Detect which cell encompasses the target text, then output its (x, y) center coordinate. 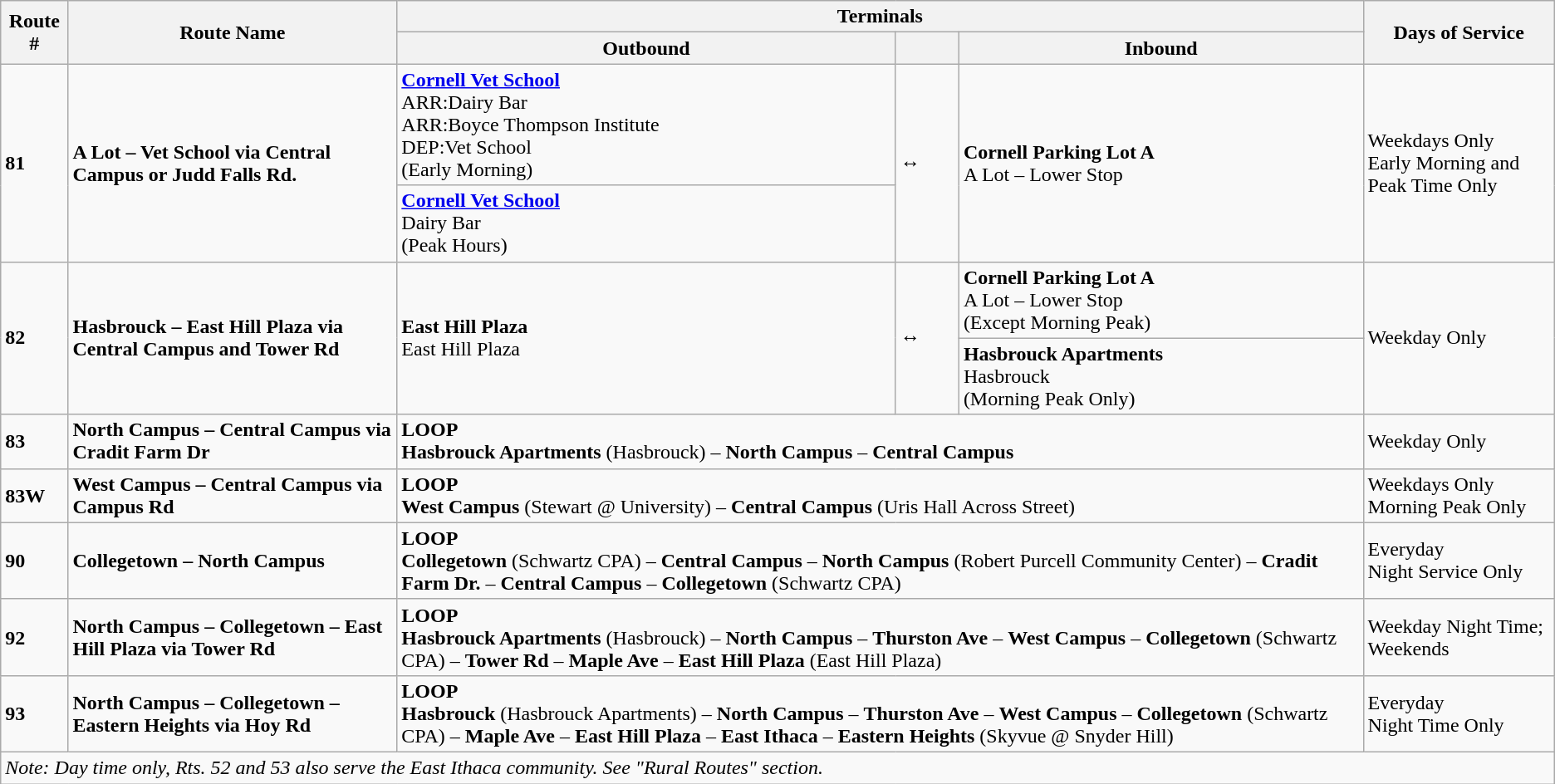
Outbound (646, 48)
North Campus – Central Campus via Cradit Farm Dr (233, 442)
East Hill PlazaEast Hill Plaza (646, 338)
Cornell Vet SchoolDairy Bar(Peak Hours) (646, 223)
90 (35, 561)
83W (35, 495)
92 (35, 637)
West Campus – Central Campus via Campus Rd (233, 495)
Collegetown – North Campus (233, 561)
Weekdays OnlyMorning Peak Only (1459, 495)
Weekdays OnlyEarly Morning and Peak Time Only (1459, 163)
Inbound (1161, 48)
Cornell Vet SchoolARR:Dairy BarARR:Boyce Thompson InstituteDEP:Vet School(Early Morning) (646, 125)
Weekday Night Time;Weekends (1459, 637)
EverydayNight Service Only (1459, 561)
EverydayNight Time Only (1459, 713)
Note: Day time only, Rts. 52 and 53 also serve the East Ithaca community. See "Rural Routes" section. (777, 767)
82 (35, 338)
Terminals (881, 17)
81 (35, 163)
Cornell Parking Lot AA Lot – Lower Stop(Except Morning Peak) (1161, 300)
Route # (35, 32)
Route Name (233, 32)
A Lot – Vet School via Central Campus or Judd Falls Rd. (233, 163)
Cornell Parking Lot AA Lot – Lower Stop (1161, 163)
LOOPWest Campus (Stewart @ University) – Central Campus (Uris Hall Across Street) (881, 495)
Days of Service (1459, 32)
93 (35, 713)
LOOPHasbrouck Apartments (Hasbrouck) – North Campus – Central Campus (881, 442)
Hasbrouck – East Hill Plaza via Central Campus and Tower Rd (233, 338)
North Campus – Collegetown – Eastern Heights via Hoy Rd (233, 713)
North Campus – Collegetown – East Hill Plaza via Tower Rd (233, 637)
Hasbrouck ApartmentsHasbrouck(Morning Peak Only) (1161, 376)
83 (35, 442)
